Output the (x, y) coordinate of the center of the cell containing the given text.  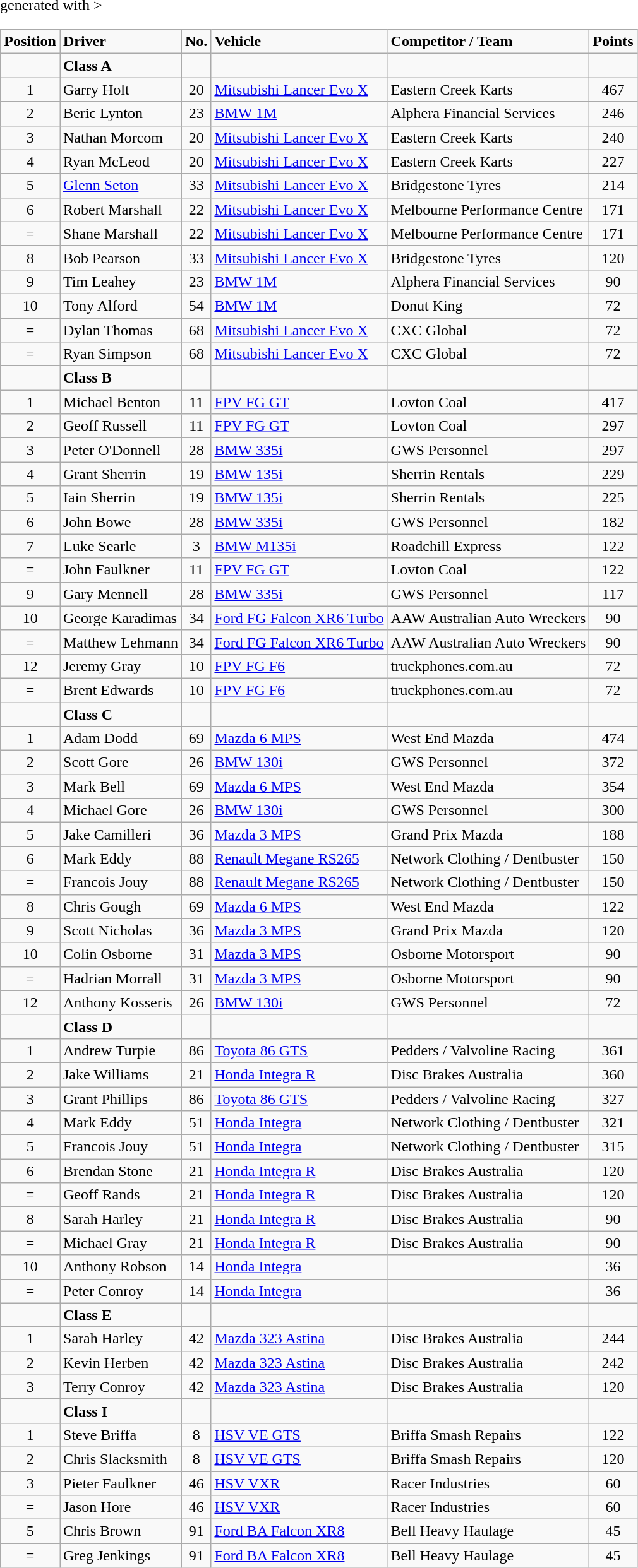
227 (613, 162)
Andrew Turpie (120, 1050)
Ryan Simpson (120, 354)
Hadrian Morrall (120, 978)
417 (613, 402)
Luke Searle (120, 546)
Class D (120, 1026)
Class B (120, 378)
327 (613, 1099)
321 (613, 1123)
Class I (120, 1411)
354 (613, 787)
Peter O'Donnell (120, 450)
Jake Williams (120, 1074)
242 (613, 1363)
Grant Phillips (120, 1099)
372 (613, 763)
Vehicle (299, 42)
315 (613, 1147)
George Karadimas (120, 618)
Points (613, 42)
117 (613, 594)
Class C (120, 714)
474 (613, 739)
244 (613, 1339)
Brent Edwards (120, 690)
Brendan Stone (120, 1171)
300 (613, 811)
Garry Holt (120, 90)
Donut King (488, 306)
Gary Mennell (120, 594)
Michael Gray (120, 1243)
Pieter Faulkner (120, 1483)
Michael Gore (120, 811)
John Bowe (120, 522)
225 (613, 498)
Ryan McLeod (120, 162)
Michael Benton (120, 402)
Matthew Lehmann (120, 642)
Jeremy Gray (120, 666)
229 (613, 474)
Chris Brown (120, 1531)
Tim Leahey (120, 282)
240 (613, 138)
Glenn Seton (120, 186)
Steve Briffa (120, 1435)
360 (613, 1074)
Chris Slacksmith (120, 1459)
188 (613, 834)
Terry Conroy (120, 1387)
Grant Sherrin (120, 474)
7 (30, 546)
Iain Sherrin (120, 498)
John Faulkner (120, 570)
182 (613, 522)
Chris Gough (120, 906)
Peter Conroy (120, 1291)
Roadchill Express (488, 546)
361 (613, 1050)
Beric Lynton (120, 114)
Shane Marshall (120, 234)
Scott Gore (120, 763)
Class E (120, 1315)
Dylan Thomas (120, 330)
Position (30, 42)
Mark Bell (120, 787)
Nathan Morcom (120, 138)
BMW M135i (299, 546)
Class A (120, 66)
Adam Dodd (120, 739)
Competitor / Team (488, 42)
Geoff Russell (120, 426)
467 (613, 90)
Driver (120, 42)
Robert Marshall (120, 210)
246 (613, 114)
Tony Alford (120, 306)
54 (196, 306)
Greg Jenkings (120, 1555)
Jason Hore (120, 1507)
214 (613, 186)
Scott Nicholas (120, 930)
Anthony Robson (120, 1267)
Geoff Rands (120, 1195)
Anthony Kosseris (120, 1002)
Jake Camilleri (120, 834)
No. (196, 42)
Bob Pearson (120, 258)
Colin Osborne (120, 954)
Kevin Herben (120, 1363)
